From the cell containing the given text, extract its center point as [x, y] coordinate. 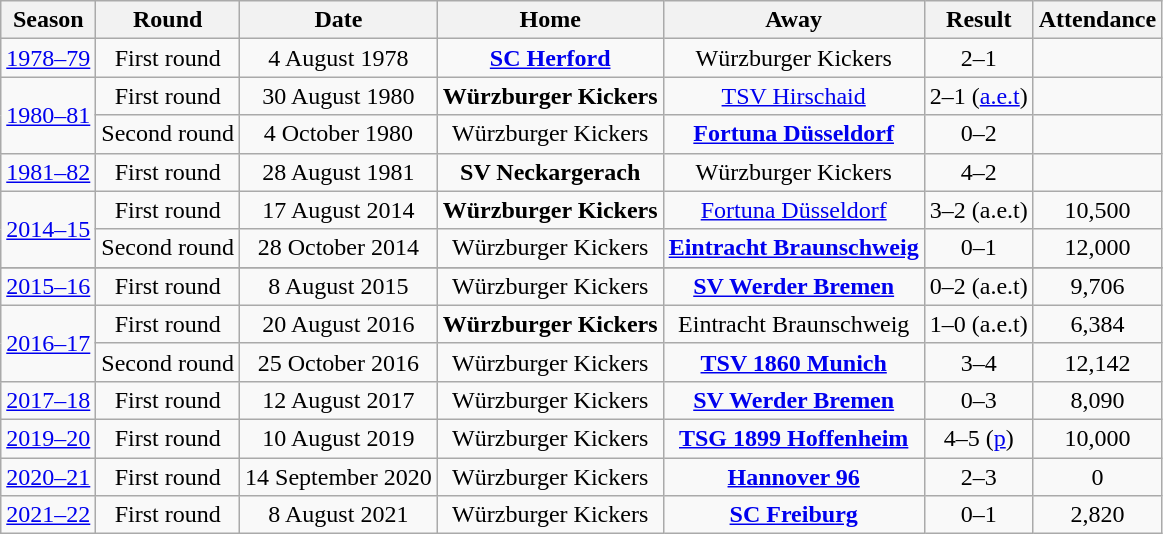
SC Freiburg [794, 515]
1980–81 [48, 115]
25 October 2016 [339, 362]
8,090 [1097, 400]
20 August 2016 [339, 324]
Round [168, 20]
1–0 (a.e.t) [978, 324]
2,820 [1097, 515]
10,500 [1097, 210]
4–5 (p) [978, 438]
4 October 1980 [339, 134]
Season [48, 20]
8 August 2021 [339, 515]
6,384 [1097, 324]
SC Herford [550, 58]
Away [794, 20]
SV Neckargerach [550, 172]
0–2 [978, 134]
17 August 2014 [339, 210]
Hannover 96 [794, 477]
TSV Hirschaid [794, 96]
9,706 [1097, 286]
Home [550, 20]
12 August 2017 [339, 400]
2016–17 [48, 343]
Result [978, 20]
12,142 [1097, 362]
2015–16 [48, 286]
1978–79 [48, 58]
1981–82 [48, 172]
2017–18 [48, 400]
2–1 [978, 58]
2–3 [978, 477]
10,000 [1097, 438]
Attendance [1097, 20]
TSG 1899 Hoffenheim [794, 438]
2–1 (a.e.t) [978, 96]
30 August 1980 [339, 96]
3–4 [978, 362]
2019–20 [48, 438]
8 August 2015 [339, 286]
28 October 2014 [339, 248]
28 August 1981 [339, 172]
2014–15 [48, 229]
4 August 1978 [339, 58]
Date [339, 20]
4–2 [978, 172]
0–3 [978, 400]
2020–21 [48, 477]
0 [1097, 477]
3–2 (a.e.t) [978, 210]
0–2 (a.e.t) [978, 286]
14 September 2020 [339, 477]
TSV 1860 Munich [794, 362]
2021–22 [48, 515]
10 August 2019 [339, 438]
12,000 [1097, 248]
